Detect which cell encompasses the target text, then output its [X, Y] center coordinate. 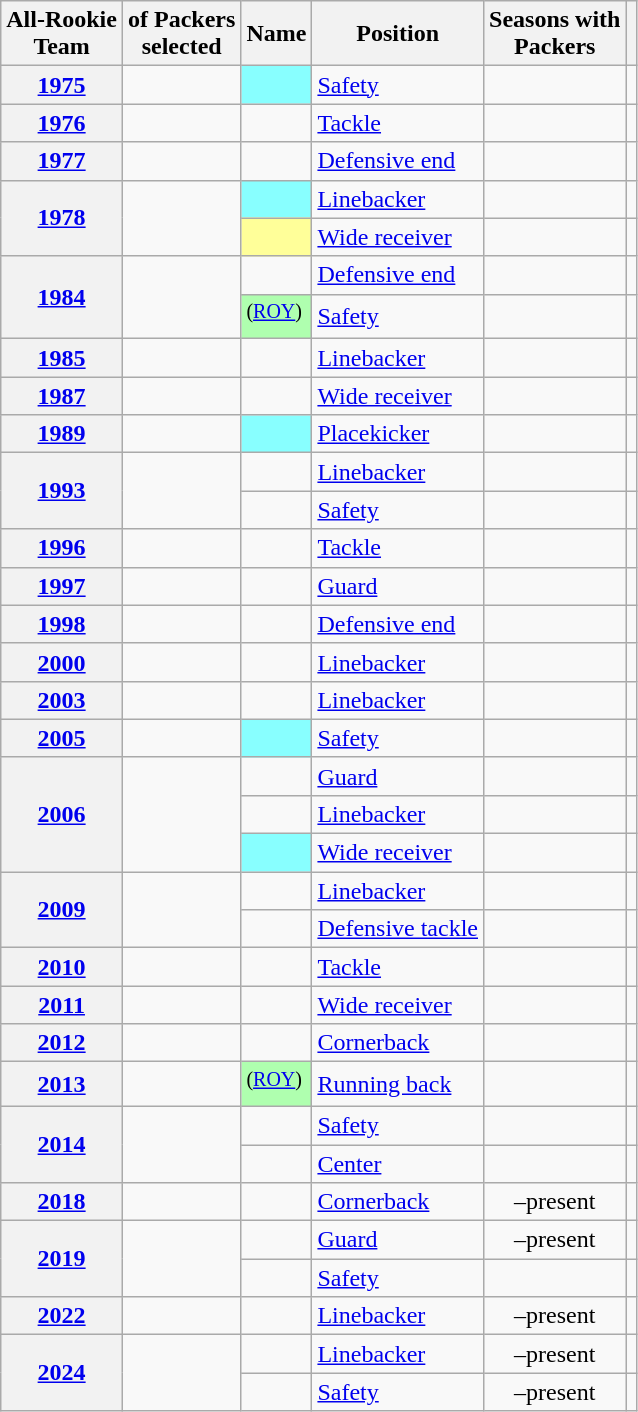
Name [276, 34]
2019 [62, 1259]
1989 [62, 434]
1997 [62, 586]
1978 [62, 218]
Placekicker [398, 434]
1976 [62, 123]
2009 [62, 910]
1998 [62, 624]
2022 [62, 1316]
1987 [62, 396]
2010 [62, 967]
1996 [62, 548]
2014 [62, 1144]
Position [398, 34]
1977 [62, 161]
Defensive tackle [398, 929]
2000 [62, 662]
1993 [62, 491]
2024 [62, 1373]
of Packersselected [181, 34]
Seasons withPackers [555, 34]
1984 [62, 298]
1985 [62, 358]
2003 [62, 700]
2018 [62, 1202]
Center [398, 1164]
2005 [62, 738]
1975 [62, 85]
2013 [62, 1084]
2012 [62, 1043]
2011 [62, 1005]
All-RookieTeam [62, 34]
2006 [62, 814]
Running back [398, 1084]
